Scan for the cell matching the given text and deliver its [x, y] coordinate at center. 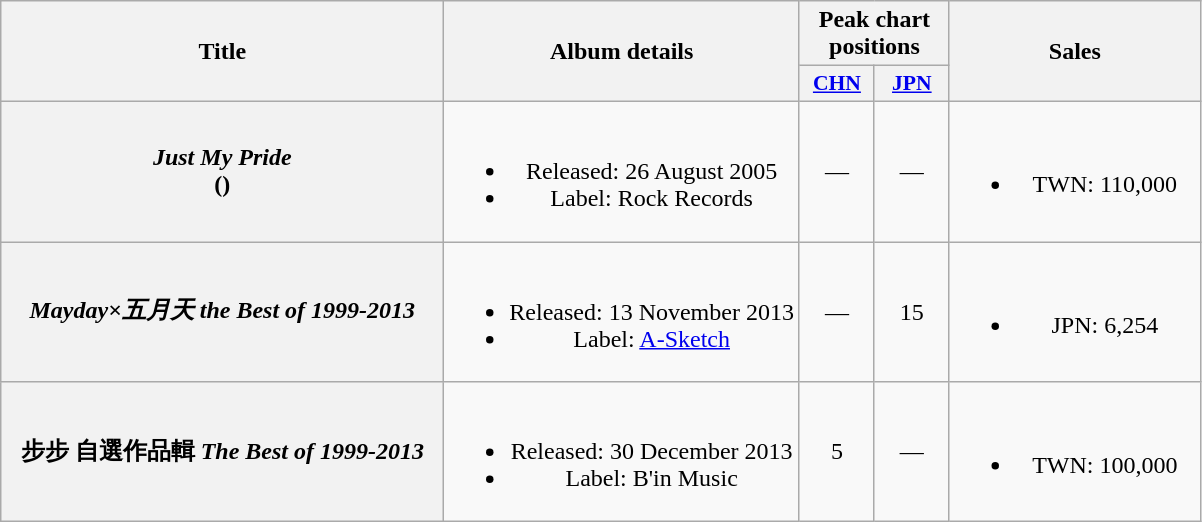
Album details [622, 52]
Title [222, 52]
步步 自選作品輯 The Best of 1999-2013 [222, 452]
TWN: 100,000 [1074, 452]
TWN: 110,000 [1074, 171]
Released: 13 November 2013Label: A-Sketch [622, 312]
JPN [912, 84]
Released: 30 December 2013Label: B'in Music [622, 452]
Mayday×五月天 the Best of 1999‐2013 [222, 312]
Just My Pride() [222, 171]
JPN: 6,254 [1074, 312]
5 [836, 452]
Sales [1074, 52]
Released: 26 August 2005Label: Rock Records [622, 171]
Peak chart positions [874, 34]
CHN [836, 84]
15 [912, 312]
